Return the (x, y) coordinate for the center point of the cell that contains the specified text.  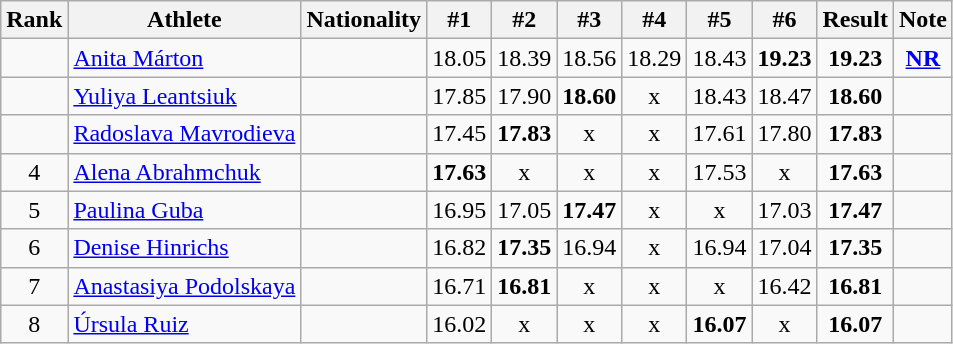
17.85 (460, 96)
17.05 (524, 210)
Úrsula Ruiz (184, 324)
18.47 (784, 96)
17.04 (784, 248)
8 (34, 324)
#6 (784, 20)
18.05 (460, 58)
16.71 (460, 286)
Paulina Guba (184, 210)
Denise Hinrichs (184, 248)
17.61 (720, 134)
Alena Abrahmchuk (184, 172)
#2 (524, 20)
5 (34, 210)
Nationality (364, 20)
Radoslava Mavrodieva (184, 134)
16.02 (460, 324)
#3 (590, 20)
Yuliya Leantsiuk (184, 96)
17.45 (460, 134)
16.42 (784, 286)
7 (34, 286)
Rank (34, 20)
Note (922, 20)
17.80 (784, 134)
6 (34, 248)
18.56 (590, 58)
16.82 (460, 248)
Result (855, 20)
Anastasiya Podolskaya (184, 286)
16.95 (460, 210)
Athlete (184, 20)
17.90 (524, 96)
17.03 (784, 210)
#4 (654, 20)
Anita Márton (184, 58)
17.53 (720, 172)
18.29 (654, 58)
#1 (460, 20)
#5 (720, 20)
4 (34, 172)
18.39 (524, 58)
NR (922, 58)
